Detect which cell encompasses the target text, then output its [X, Y] center coordinate. 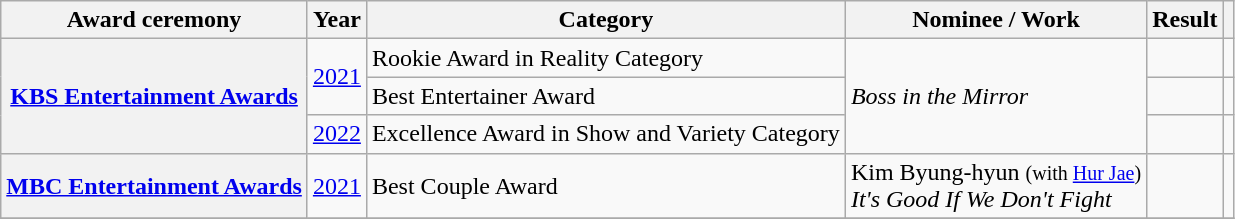
Year [336, 20]
Kim Byung-hyun (with Hur Jae)It's Good If We Don't Fight [996, 186]
Best Couple Award [606, 186]
Excellence Award in Show and Variety Category [606, 134]
Boss in the Mirror [996, 96]
Best Entertainer Award [606, 96]
Nominee / Work [996, 20]
KBS Entertainment Awards [154, 96]
Rookie Award in Reality Category [606, 58]
2022 [336, 134]
Result [1185, 20]
Award ceremony [154, 20]
Category [606, 20]
MBC Entertainment Awards [154, 186]
